Extract the [X, Y] coordinate from the center of the cell holding the provided text.  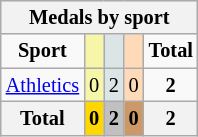
Athletics [42, 85]
Sport [42, 51]
Medals by sport [100, 17]
